Detect which cell encompasses the target text, then output its (x, y) center coordinate. 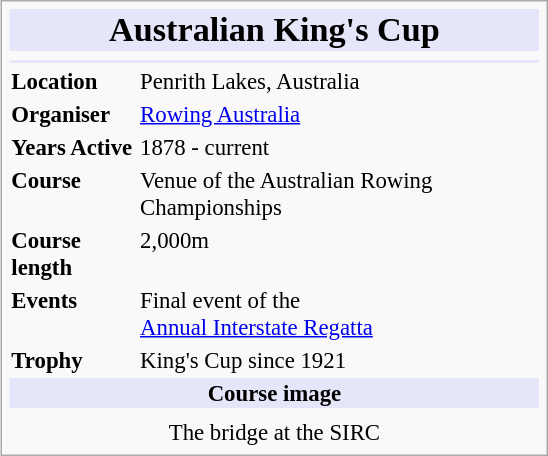
Years Active (73, 147)
Rowing Australia (339, 114)
Trophy (73, 360)
Organiser (73, 114)
1878 - current (339, 147)
Final event of the Annual Interstate Regatta (339, 314)
Course image (274, 393)
Events (73, 314)
Australian King's Cup (274, 30)
2,000m (339, 254)
Venue of the Australian Rowing Championships (339, 194)
Course length (73, 254)
Location (73, 81)
King's Cup since 1921 (339, 360)
Course (73, 194)
Penrith Lakes, Australia (339, 81)
The bridge at the SIRC (274, 432)
